From the cell containing the given text, extract its center point as [x, y] coordinate. 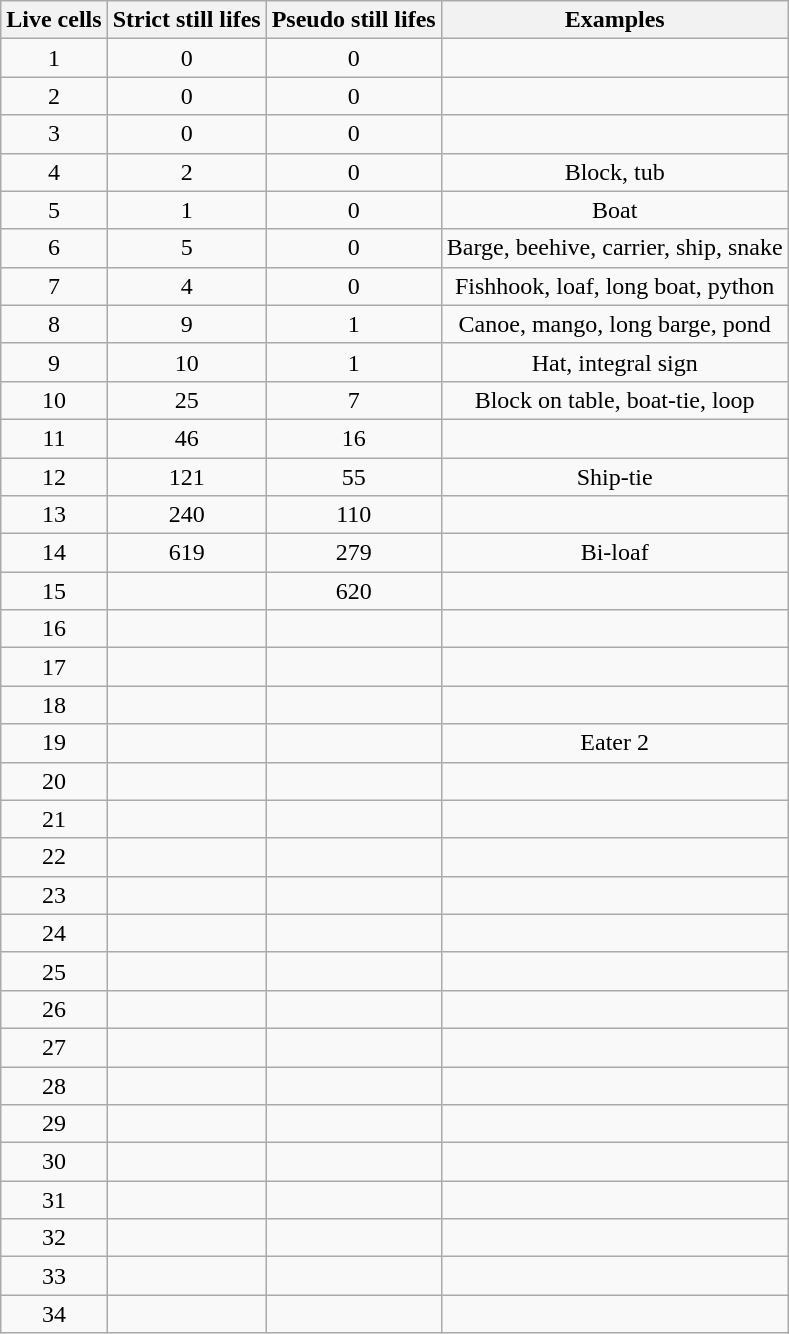
620 [354, 591]
34 [54, 1314]
20 [54, 781]
Barge, beehive, carrier, ship, snake [614, 248]
32 [54, 1238]
240 [186, 515]
Live cells [54, 20]
121 [186, 477]
279 [354, 553]
Examples [614, 20]
Fishhook, loaf, long boat, python [614, 286]
24 [54, 933]
Bi-loaf [614, 553]
13 [54, 515]
15 [54, 591]
3 [54, 134]
23 [54, 895]
Pseudo still lifes [354, 20]
19 [54, 743]
21 [54, 819]
22 [54, 857]
Block on table, boat-tie, loop [614, 400]
8 [54, 324]
6 [54, 248]
12 [54, 477]
17 [54, 667]
30 [54, 1162]
11 [54, 438]
55 [354, 477]
26 [54, 1009]
Hat, integral sign [614, 362]
619 [186, 553]
31 [54, 1200]
Strict still lifes [186, 20]
Canoe, mango, long barge, pond [614, 324]
14 [54, 553]
28 [54, 1085]
27 [54, 1047]
Boat [614, 210]
Eater 2 [614, 743]
18 [54, 705]
Ship-tie [614, 477]
110 [354, 515]
Block, tub [614, 172]
29 [54, 1124]
46 [186, 438]
33 [54, 1276]
